Detect which cell encompasses the target text, then output its [X, Y] center coordinate. 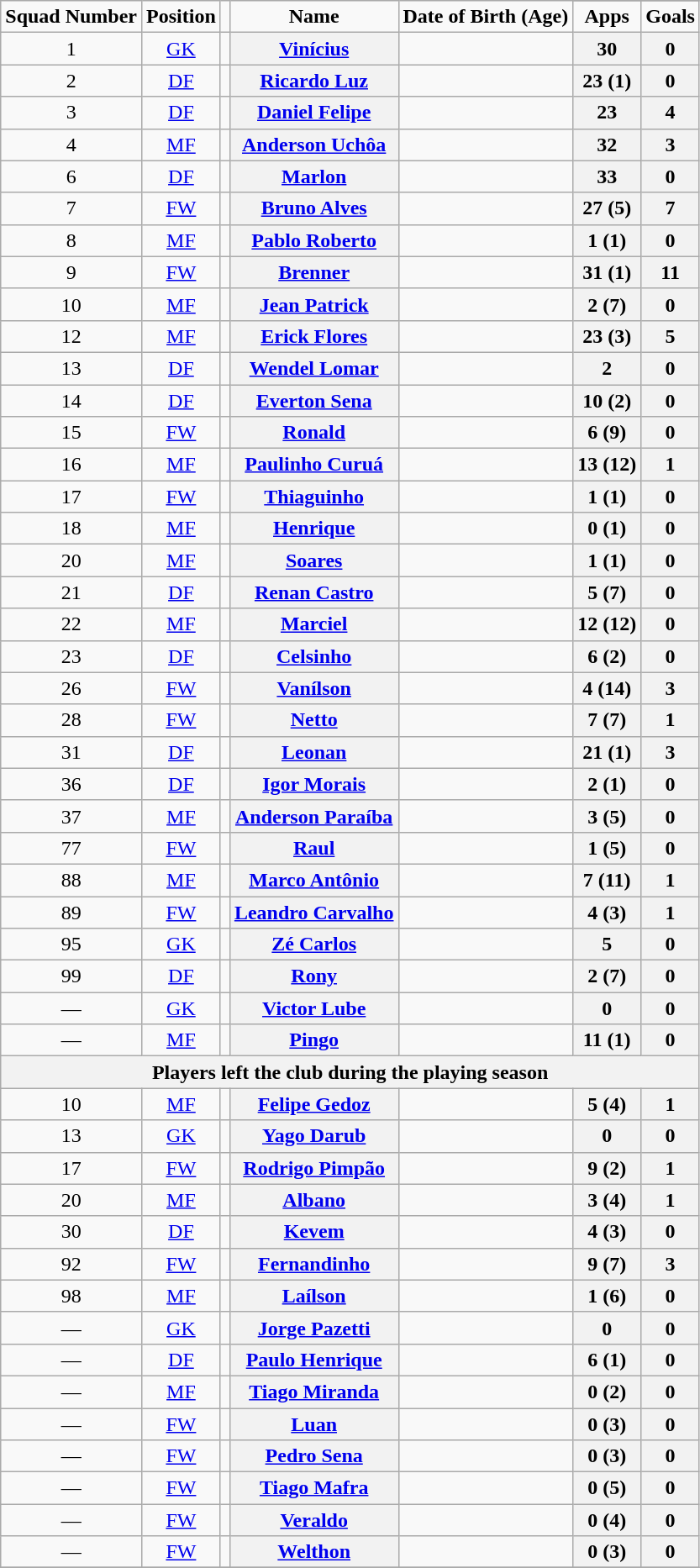
16 [71, 465]
Apps [607, 17]
Zé Carlos [314, 944]
Marlon [314, 176]
Erick Flores [314, 336]
18 [71, 529]
5 (4) [607, 1104]
Brenner [314, 272]
3 (5) [607, 816]
6 (9) [607, 433]
Rony [314, 976]
92 [71, 1264]
Kevem [314, 1232]
14 [71, 401]
32 [607, 145]
9 (2) [607, 1168]
9 (7) [607, 1264]
Victor Lube [314, 1008]
0 (1) [607, 529]
95 [71, 944]
0 (2) [607, 1392]
Netto [314, 720]
Everton Sena [314, 401]
77 [71, 848]
6 (1) [607, 1360]
Vanílson [314, 688]
Tiago Mafra [314, 1488]
0 (5) [607, 1488]
Marco Antônio [314, 880]
Vinícius [314, 49]
Squad Number [71, 17]
Soares [314, 560]
98 [71, 1296]
Bruno Alves [314, 208]
12 [71, 336]
12 (12) [607, 624]
Tiago Miranda [314, 1392]
21 [71, 592]
Raul [314, 848]
Igor Morais [314, 784]
Albano [314, 1200]
Wendel Lomar [314, 368]
Goals [671, 17]
11 [671, 272]
31 [71, 752]
Welthon [314, 1552]
Pingo [314, 1040]
89 [71, 912]
33 [607, 176]
Laílson [314, 1296]
13 (12) [607, 465]
Position [182, 17]
7 (7) [607, 720]
Name [314, 17]
Thiaguinho [314, 497]
Yago Darub [314, 1136]
10 (2) [607, 401]
23 (3) [607, 336]
37 [71, 816]
26 [71, 688]
Pablo Roberto [314, 240]
27 (5) [607, 208]
Jorge Pazetti [314, 1328]
99 [71, 976]
Ricardo Luz [314, 81]
Pedro Sena [314, 1456]
88 [71, 880]
Fernandinho [314, 1264]
Anderson Uchôa [314, 145]
Marciel [314, 624]
5 (7) [607, 592]
Renan Castro [314, 592]
23 (1) [607, 81]
6 [71, 176]
Veraldo [314, 1520]
Date of Birth (Age) [486, 17]
9 [71, 272]
31 (1) [607, 272]
15 [71, 433]
6 (2) [607, 656]
Paulo Henrique [314, 1360]
Leandro Carvalho [314, 912]
11 (1) [607, 1040]
1 (5) [607, 848]
Anderson Paraíba [314, 816]
0 (4) [607, 1520]
8 [71, 240]
Paulinho Curuá [314, 465]
22 [71, 624]
Felipe Gedoz [314, 1104]
28 [71, 720]
Daniel Felipe [314, 113]
Henrique [314, 529]
Celsinho [314, 656]
2 (1) [607, 784]
36 [71, 784]
Rodrigo Pimpão [314, 1168]
7 (11) [607, 880]
Jean Patrick [314, 304]
1 (6) [607, 1296]
3 (4) [607, 1200]
Leonan [314, 752]
4 (14) [607, 688]
Ronald [314, 433]
21 (1) [607, 752]
Players left the club during the playing season [350, 1072]
Luan [314, 1424]
